Capture the cell that displays the provided text and extract its (x, y) central coordinate. 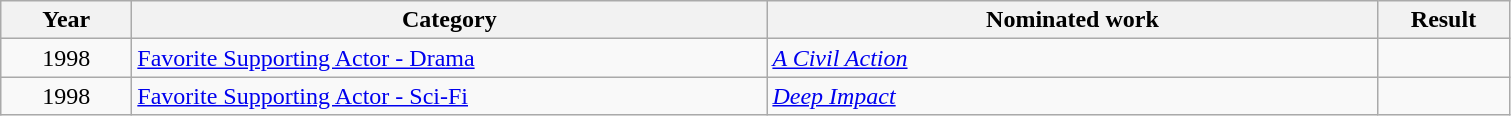
Favorite Supporting Actor - Drama (450, 58)
A Civil Action (1072, 58)
Favorite Supporting Actor - Sci-Fi (450, 96)
Category (450, 20)
Result (1444, 20)
Nominated work (1072, 20)
Year (66, 20)
Deep Impact (1072, 96)
